Locate the cell with the specified text and output its (x, y) center coordinate. 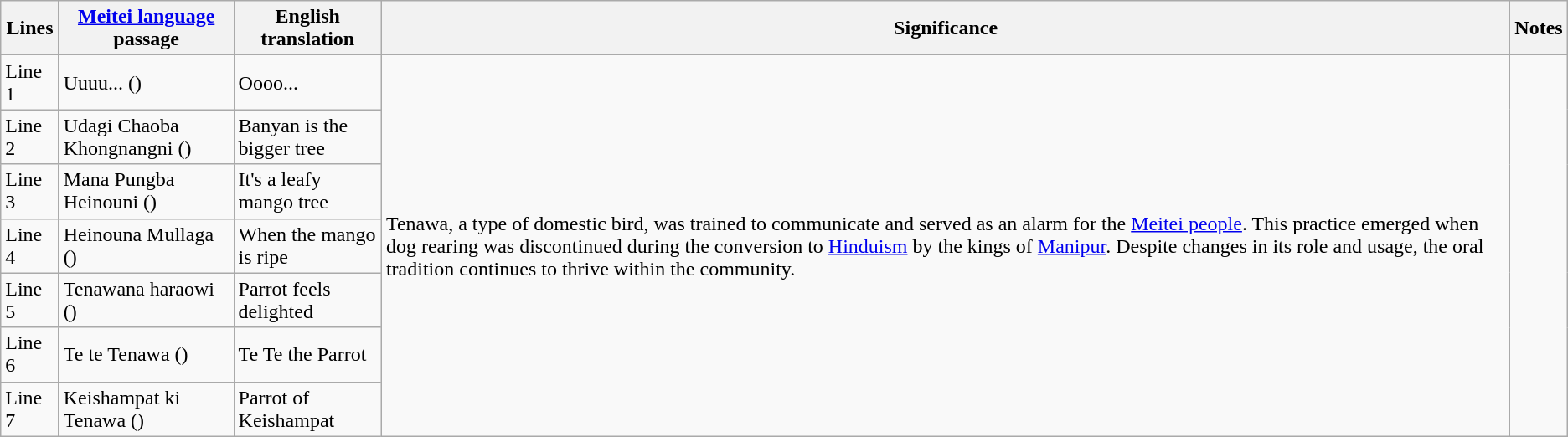
Te Te the Parrot (307, 355)
Parrot of Keishampat (307, 409)
Te te Tenawa () (146, 355)
Mana Pungba Heinouni () (146, 191)
When the mango is ripe (307, 246)
Meitei language passage (146, 28)
Line 6 (30, 355)
Line 3 (30, 191)
Lines (30, 28)
Notes (1539, 28)
English translation (307, 28)
Line 7 (30, 409)
Oooo... (307, 82)
Tenawana haraowi () (146, 300)
Line 2 (30, 137)
Keishampat ki Tenawa () (146, 409)
Banyan is the bigger tree (307, 137)
Line 4 (30, 246)
Udagi Chaoba Khongnangni () (146, 137)
Line 5 (30, 300)
Parrot feels delighted (307, 300)
Uuuu... () (146, 82)
Heinouna Mullaga () (146, 246)
It's a leafy mango tree (307, 191)
Significance (945, 28)
Line 1 (30, 82)
